Locate the cell with the specified text and output its [x, y] center coordinate. 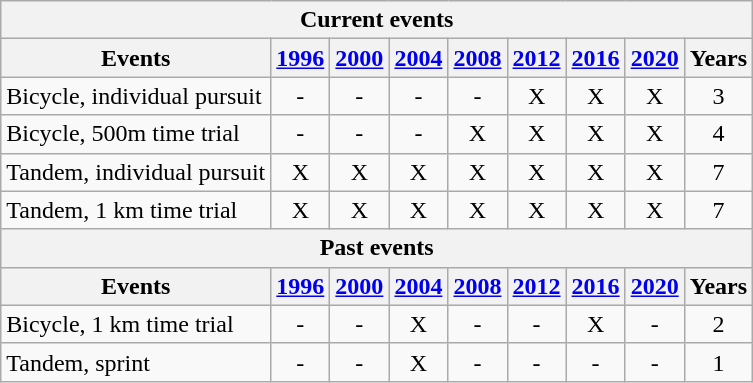
Tandem, 1 km time trial [136, 210]
2 [718, 324]
Tandem, sprint [136, 362]
4 [718, 134]
Bicycle, 1 km time trial [136, 324]
Current events [377, 20]
Past events [377, 248]
Bicycle, 500m time trial [136, 134]
Tandem, individual pursuit [136, 172]
1 [718, 362]
3 [718, 96]
Bicycle, individual pursuit [136, 96]
